For the text-containing cell, return its midpoint in (X, Y) coordinate format. 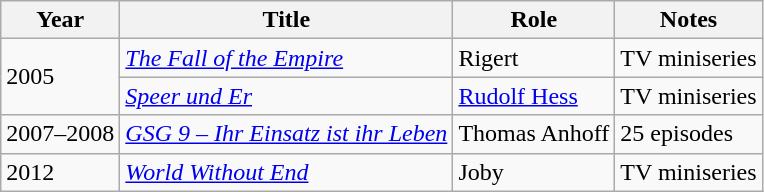
The Fall of the Empire (286, 58)
Year (60, 20)
GSG 9 – Ihr Einsatz ist ihr Leben (286, 134)
Rudolf Hess (534, 96)
World Without End (286, 172)
2007–2008 (60, 134)
Notes (688, 20)
2005 (60, 77)
Joby (534, 172)
25 episodes (688, 134)
Speer und Er (286, 96)
Title (286, 20)
Rigert (534, 58)
Role (534, 20)
2012 (60, 172)
Thomas Anhoff (534, 134)
